Search for the cell housing the specified text and yield its (X, Y) center coordinate. 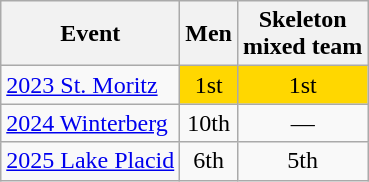
5th (302, 161)
Event (90, 34)
2023 St. Moritz (90, 85)
2024 Winterberg (90, 123)
Men (209, 34)
10th (209, 123)
— (302, 123)
Skeletonmixed team (302, 34)
6th (209, 161)
2025 Lake Placid (90, 161)
